Determine the [X, Y] coordinate at the center of the cell enclosing the given text.  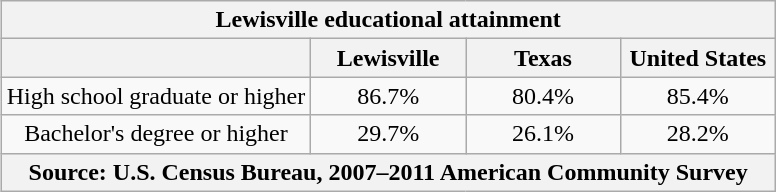
29.7% [388, 134]
28.2% [698, 134]
High school graduate or higher [156, 96]
Lewisville educational attainment [388, 20]
26.1% [544, 134]
Source: U.S. Census Bureau, 2007–2011 American Community Survey [388, 172]
86.7% [388, 96]
Texas [544, 58]
80.4% [544, 96]
Bachelor's degree or higher [156, 134]
Lewisville [388, 58]
85.4% [698, 96]
United States [698, 58]
